Search for the cell housing the specified text and yield its [X, Y] center coordinate. 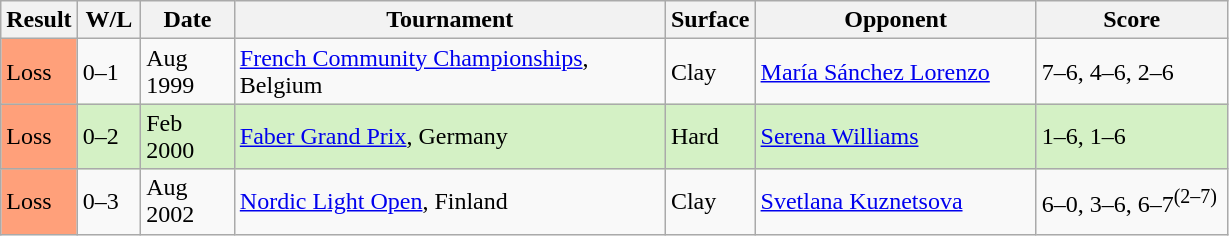
0–2 [109, 136]
Aug 2002 [188, 202]
Serena Williams [896, 136]
French Community Championships, Belgium [450, 72]
Surface [710, 20]
W/L [109, 20]
Tournament [450, 20]
Hard [710, 136]
Nordic Light Open, Finland [450, 202]
Feb 2000 [188, 136]
Date [188, 20]
Result [39, 20]
6–0, 3–6, 6–7(2–7) [1132, 202]
Opponent [896, 20]
Score [1132, 20]
Faber Grand Prix, Germany [450, 136]
7–6, 4–6, 2–6 [1132, 72]
1–6, 1–6 [1132, 136]
María Sánchez Lorenzo [896, 72]
0–1 [109, 72]
Aug 1999 [188, 72]
0–3 [109, 202]
Svetlana Kuznetsova [896, 202]
